Return the [X, Y] coordinate for the center point of the cell that contains the specified text.  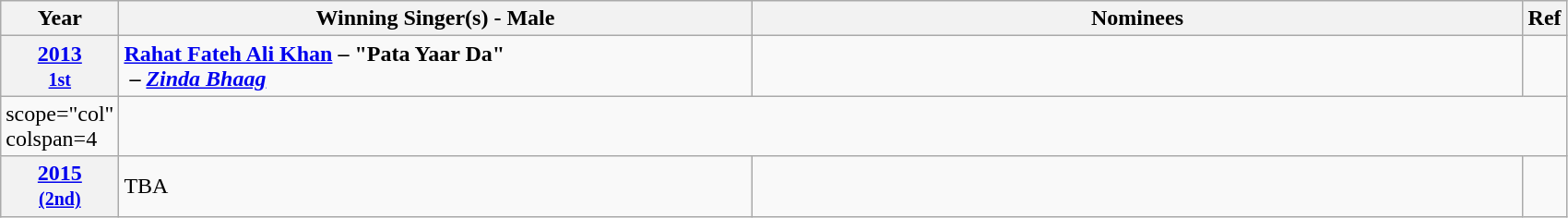
Year [60, 18]
Nominees [1137, 18]
20131st [60, 67]
Rahat Fateh Ali Khan – "Pata Yaar Da" – Zinda Bhaag [435, 67]
TBA [435, 187]
Winning Singer(s) - Male [435, 18]
scope="col" colspan=4 [60, 126]
Ref [1544, 18]
2015(2nd) [60, 187]
